Return [X, Y] of the center of cell containing provided text 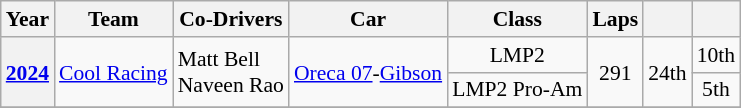
291 [615, 72]
LMP2 Pro-Am [517, 90]
Team [114, 19]
10th [716, 55]
Year [28, 19]
24th [668, 72]
Cool Racing [114, 72]
Co-Drivers [231, 19]
Class [517, 19]
2024 [28, 72]
Laps [615, 19]
Oreca 07-Gibson [368, 72]
LMP2 [517, 55]
Matt Bell Naveen Rao [231, 72]
Car [368, 19]
5th [716, 90]
